Detect which cell encompasses the target text, then output its [x, y] center coordinate. 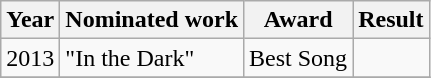
"In the Dark" [152, 58]
Award [298, 20]
Nominated work [152, 20]
Result [391, 20]
Best Song [298, 58]
2013 [30, 58]
Year [30, 20]
